Pinpoint the cell where the given text exists, returning its (x, y) midpoint coordinate. 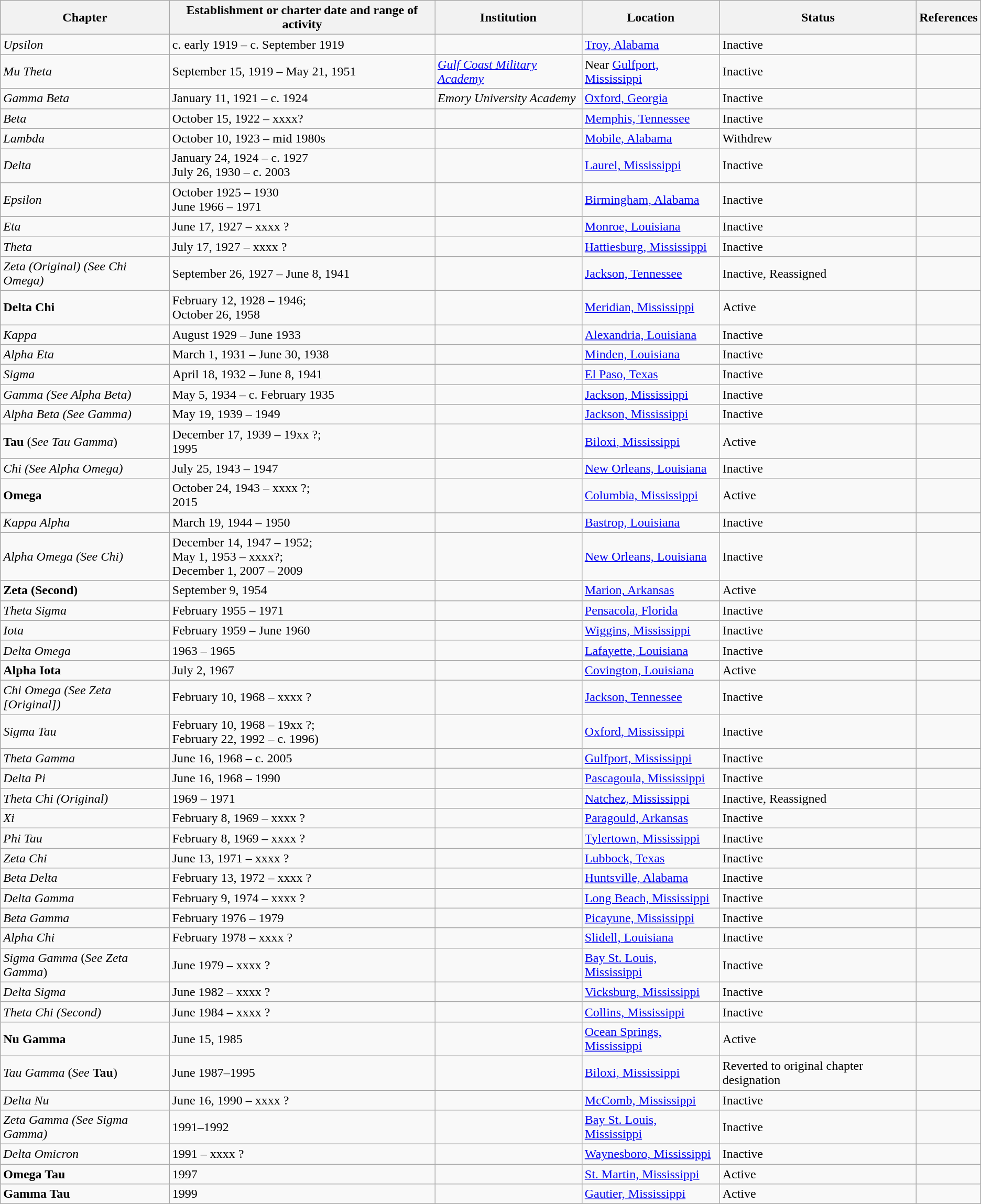
Memphis, Tennessee (651, 118)
Zeta Chi (85, 858)
Sigma (85, 375)
June 16, 1968 – 1990 (302, 779)
Epsilon (85, 199)
Minden, Louisiana (651, 355)
Gautier, Mississippi (651, 1194)
Wiggins, Mississippi (651, 630)
February 1976 – 1979 (302, 918)
Pensacola, Florida (651, 610)
Kappa (85, 335)
Location (651, 18)
Waynesboro, Mississippi (651, 1154)
Mobile, Alabama (651, 138)
Eta (85, 226)
1991–1992 (302, 1128)
September 26, 1927 – June 8, 1941 (302, 273)
Delta Sigma (85, 992)
October 1925 – 1930June 1966 – 1971 (302, 199)
July 17, 1927 – xxxx ? (302, 246)
Tau Gamma (See Tau) (85, 1073)
June 16, 1990 – xxxx ? (302, 1100)
Laurel, Mississippi (651, 166)
July 2, 1967 (302, 670)
Alpha Eta (85, 355)
Theta (85, 246)
Zeta (Original) (See Chi Omega) (85, 273)
Phi Tau (85, 838)
El Paso, Texas (651, 375)
Xi (85, 818)
February 13, 1972 – xxxx ? (302, 878)
October 15, 1922 – xxxx? (302, 118)
1997 (302, 1174)
Birmingham, Alabama (651, 199)
Vicksburg, Mississippi (651, 992)
Gulf Coast Military Academy (508, 71)
July 25, 1943 – 1947 (302, 468)
Gamma Beta (85, 98)
June 15, 1985 (302, 1038)
February 9, 1974 – xxxx ? (302, 898)
McComb, Mississippi (651, 1100)
Alpha Omega (See Chi) (85, 556)
February 12, 1928 – 1946;October 26, 1958 (302, 307)
October 24, 1943 – xxxx ?;2015 (302, 496)
September 15, 1919 – May 21, 1951 (302, 71)
Zeta (Second) (85, 590)
Nu Gamma (85, 1038)
Emory University Academy (508, 98)
Withdrew (818, 138)
1991 – xxxx ? (302, 1154)
Iota (85, 630)
Chi (See Alpha Omega) (85, 468)
Delta Chi (85, 307)
1999 (302, 1194)
Reverted to original chapter designation (818, 1073)
References (949, 18)
Tylertown, Mississippi (651, 838)
December 14, 1947 – 1952;May 1, 1953 – xxxx?;December 1, 2007 – 2009 (302, 556)
Alpha Chi (85, 938)
Oxford, Georgia (651, 98)
Chi Omega (See Zeta [Original]) (85, 697)
Troy, Alabama (651, 45)
Alpha Iota (85, 670)
January 11, 1921 – c. 1924 (302, 98)
Delta Gamma (85, 898)
Hattiesburg, Mississippi (651, 246)
St. Martin, Mississippi (651, 1174)
Delta Pi (85, 779)
Paragould, Arkansas (651, 818)
Ocean Springs, Mississippi (651, 1038)
Omega Tau (85, 1174)
February 10, 1968 – 19xx ?;February 22, 1992 – c. 1996) (302, 731)
Long Beach, Mississippi (651, 898)
Near Gulfport, Mississippi (651, 71)
March 1, 1931 – June 30, 1938 (302, 355)
Theta Chi (Second) (85, 1012)
Beta Delta (85, 878)
Zeta Gamma (See Sigma Gamma) (85, 1128)
Status (818, 18)
Oxford, Mississippi (651, 731)
February 1955 – 1971 (302, 610)
Delta Omega (85, 650)
August 1929 – June 1933 (302, 335)
Establishment or charter date and range of activity (302, 18)
Huntsville, Alabama (651, 878)
Collins, Mississippi (651, 1012)
1963 – 1965 (302, 650)
c. early 1919 – c. September 1919 (302, 45)
1969 – 1971 (302, 798)
Theta Chi (Original) (85, 798)
Columbia, Mississippi (651, 496)
September 9, 1954 (302, 590)
June 1982 – xxxx ? (302, 992)
Delta Nu (85, 1100)
Gulfport, Mississippi (651, 759)
June 17, 1927 – xxxx ? (302, 226)
Alpha Beta (See Gamma) (85, 414)
Natchez, Mississippi (651, 798)
Gamma Tau (85, 1194)
Chapter (85, 18)
Beta Gamma (85, 918)
Alexandria, Louisiana (651, 335)
Sigma Tau (85, 731)
Beta (85, 118)
April 18, 1932 – June 8, 1941 (302, 375)
June 1987–1995 (302, 1073)
Theta Gamma (85, 759)
June 1979 – xxxx ? (302, 965)
May 19, 1939 – 1949 (302, 414)
Marion, Arkansas (651, 590)
January 24, 1924 – c. 1927July 26, 1930 – c. 2003 (302, 166)
June 16, 1968 – c. 2005 (302, 759)
Slidell, Louisiana (651, 938)
October 10, 1923 – mid 1980s (302, 138)
Mu Theta (85, 71)
Lambda (85, 138)
June 13, 1971 – xxxx ? (302, 858)
Pascagoula, Mississippi (651, 779)
Gamma (See Alpha Beta) (85, 395)
Omega (85, 496)
February 10, 1968 – xxxx ? (302, 697)
Monroe, Louisiana (651, 226)
Delta Omicron (85, 1154)
Upsilon (85, 45)
Institution (508, 18)
Theta Sigma (85, 610)
Delta (85, 166)
Covington, Louisiana (651, 670)
Bastrop, Louisiana (651, 522)
February 1978 – xxxx ? (302, 938)
December 17, 1939 – 19xx ?;1995 (302, 441)
June 1984 – xxxx ? (302, 1012)
Meridian, Mississippi (651, 307)
Kappa Alpha (85, 522)
Sigma Gamma (See Zeta Gamma) (85, 965)
Picayune, Mississippi (651, 918)
May 5, 1934 – c. February 1935 (302, 395)
March 19, 1944 – 1950 (302, 522)
Tau (See Tau Gamma) (85, 441)
February 1959 – June 1960 (302, 630)
Lafayette, Louisiana (651, 650)
Lubbock, Texas (651, 858)
